Return the (X, Y) coordinate for the center point of the cell that contains the specified text.  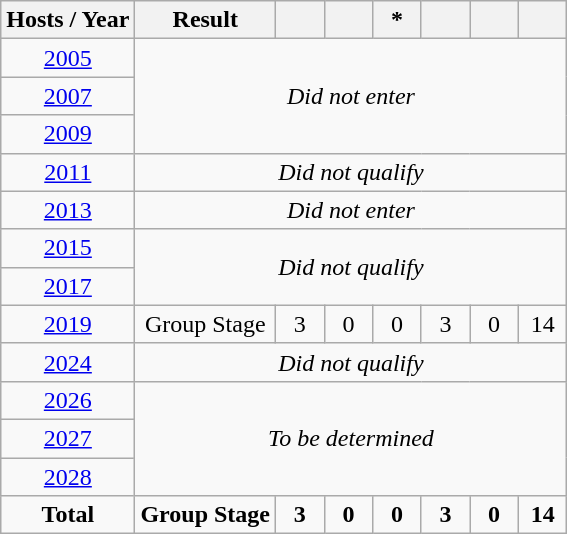
2015 (68, 248)
2019 (68, 324)
2024 (68, 362)
Total (68, 515)
Hosts / Year (68, 20)
2005 (68, 58)
2017 (68, 286)
* (398, 20)
2028 (68, 477)
2027 (68, 438)
2026 (68, 400)
Result (206, 20)
To be determined (351, 438)
2013 (68, 210)
2007 (68, 96)
2011 (68, 172)
2009 (68, 134)
